Identify which cell holds the provided text, then report its [x, y] central coordinate. 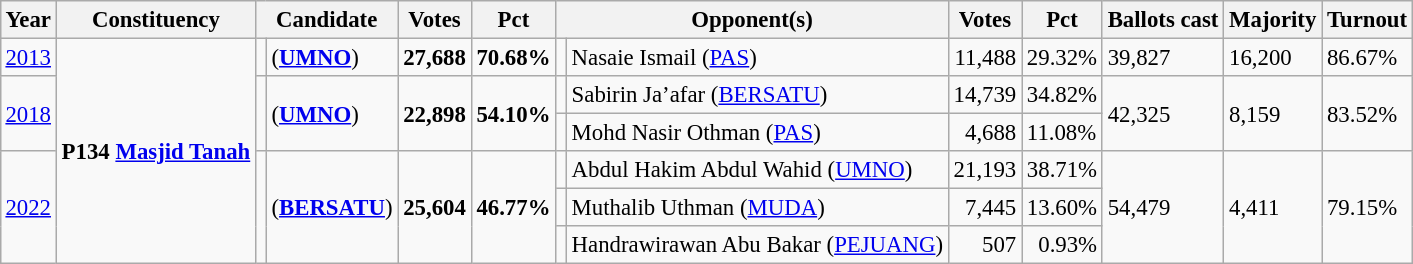
Muthalib Uthman (MUDA) [757, 208]
25,604 [434, 208]
Mohd Nasir Othman (PAS) [757, 133]
Sabirin Ja’afar (BERSATU) [757, 95]
16,200 [1273, 57]
Candidate [327, 20]
4,411 [1273, 208]
507 [984, 245]
13.60% [1062, 208]
46.77% [514, 208]
(BERSATU) [332, 208]
Year [28, 20]
34.82% [1062, 95]
7,445 [984, 208]
2018 [28, 114]
54.10% [514, 114]
8,159 [1273, 114]
54,479 [1162, 208]
11,488 [984, 57]
Turnout [1368, 20]
4,688 [984, 133]
86.67% [1368, 57]
Opponent(s) [752, 20]
Handrawirawan Abu Bakar (PEJUANG) [757, 245]
27,688 [434, 57]
0.93% [1062, 245]
Majority [1273, 20]
42,325 [1162, 114]
29.32% [1062, 57]
2022 [28, 208]
39,827 [1162, 57]
Abdul Hakim Abdul Wahid (UMNO) [757, 170]
14,739 [984, 95]
Nasaie Ismail (PAS) [757, 57]
Ballots cast [1162, 20]
11.08% [1062, 133]
70.68% [514, 57]
83.52% [1368, 114]
22,898 [434, 114]
Constituency [156, 20]
79.15% [1368, 208]
2013 [28, 57]
38.71% [1062, 170]
P134 Masjid Tanah [156, 151]
21,193 [984, 170]
